Provide the [X, Y] coordinate of the cell's center where the given text is located.  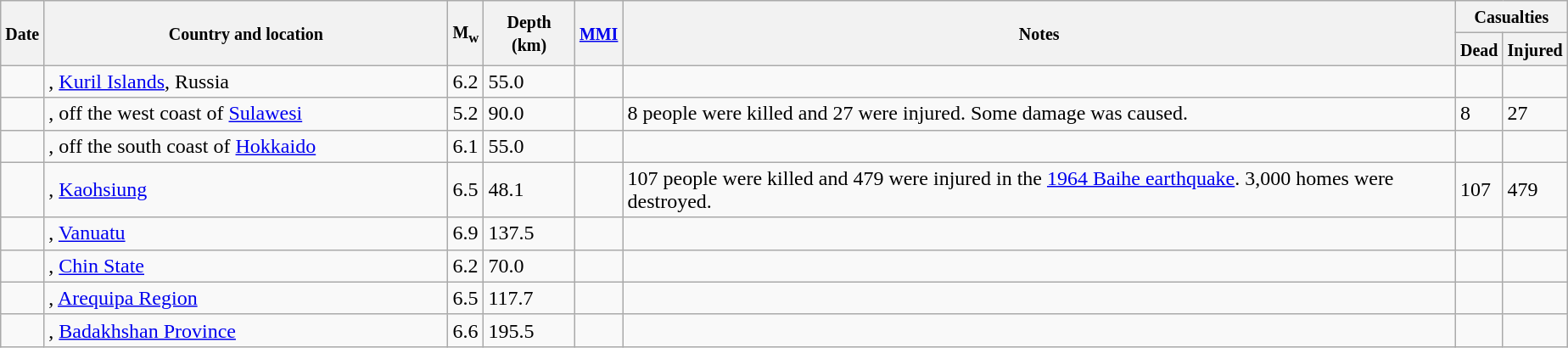
137.5 [529, 233]
107 people were killed and 479 were injured in the 1964 Baihe earthquake. 3,000 homes were destroyed. [1039, 190]
8 people were killed and 27 were injured. Some damage was caused. [1039, 114]
Date [22, 33]
Casualties [1511, 17]
Dead [1479, 49]
8 [1479, 114]
, off the south coast of Hokkaido [246, 146]
, Badakhshan Province [246, 330]
, off the west coast of Sulawesi [246, 114]
195.5 [529, 330]
5.2 [466, 114]
, Vanuatu [246, 233]
107 [1479, 190]
Injured [1535, 49]
70.0 [529, 266]
6.1 [466, 146]
, Kaohsiung [246, 190]
Depth (km) [529, 33]
27 [1535, 114]
48.1 [529, 190]
, Chin State [246, 266]
Country and location [246, 33]
90.0 [529, 114]
6.9 [466, 233]
MMI [599, 33]
117.7 [529, 298]
, Arequipa Region [246, 298]
6.6 [466, 330]
Mw [466, 33]
479 [1535, 190]
Notes [1039, 33]
, Kuril Islands, Russia [246, 81]
